Determine the (x, y) coordinate at the center of the cell enclosing the given text.  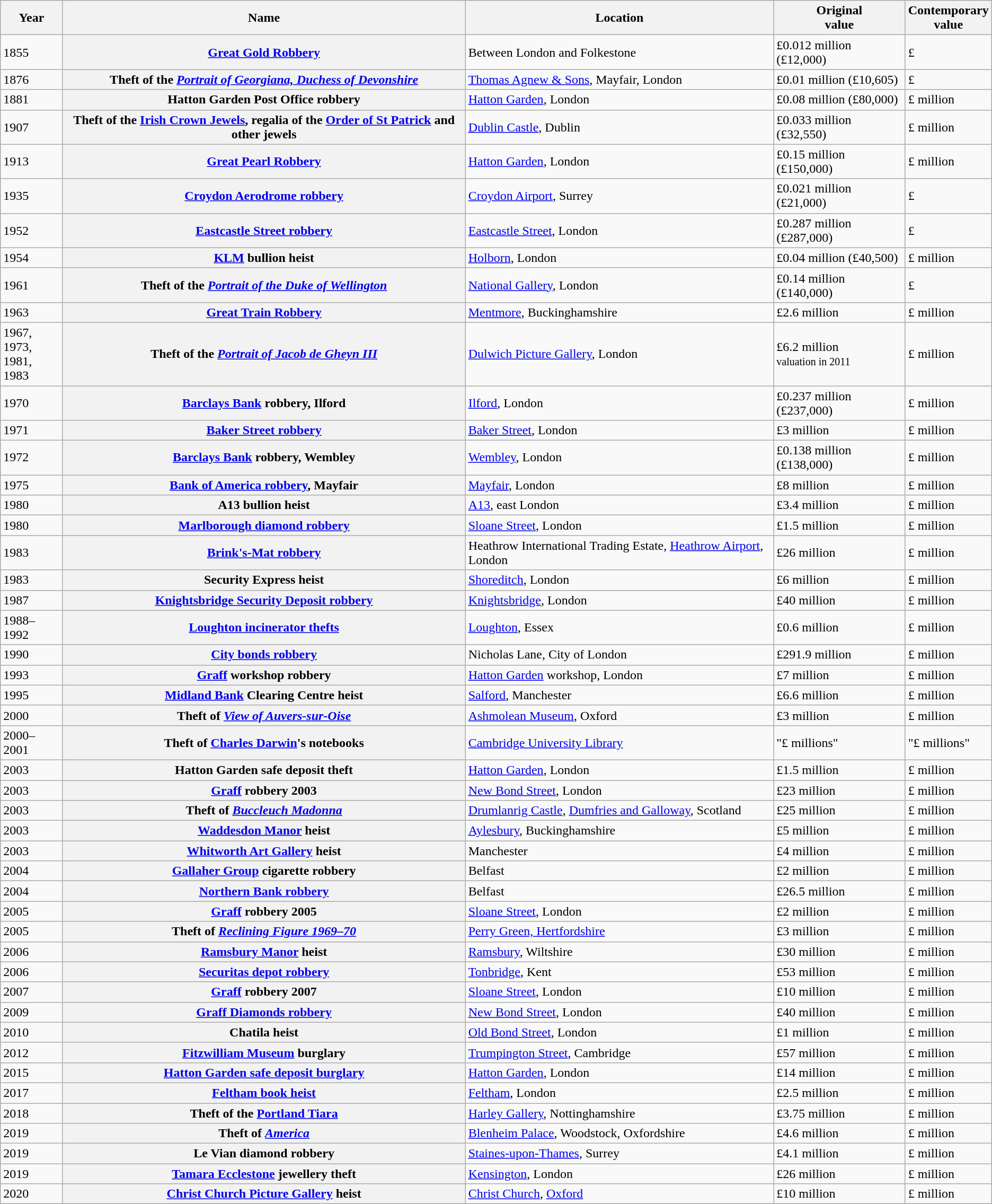
Gallaher Group cigarette robbery (264, 871)
Christ Church, Oxford (619, 1194)
Trumpington Street, Cambridge (619, 1052)
Year (32, 18)
Loughton incinerator thefts (264, 628)
Heathrow International Trading Estate, Heathrow Airport, London (619, 552)
Salford, Manchester (619, 695)
1935 (32, 196)
Tamara Ecclestone jewellery theft (264, 1174)
Originalvalue (839, 18)
Mentmore, Buckinghamshire (619, 312)
2017 (32, 1093)
£0.021 million (£21,000) (839, 196)
Barclays Bank robbery, Wembley (264, 458)
£3.4 million (839, 505)
1967, 1973,1981, 1983 (32, 354)
2015 (32, 1073)
Shoreditch, London (619, 580)
£0.237 million (£237,000) (839, 403)
A13, east London (619, 505)
1881 (32, 100)
2007 (32, 992)
£4 million (839, 851)
£8 million (839, 485)
Theft of Charles Darwin's notebooks (264, 742)
Blenheim Palace, Woodstock, Oxfordshire (619, 1133)
Hatton Garden safe deposit burglary (264, 1073)
1961 (32, 285)
Theft of the Portland Tiara (264, 1113)
Graff Diamonds robbery (264, 1012)
£5 million (839, 831)
Mayfair, London (619, 485)
Knightsbridge, London (619, 600)
Drumlanrig Castle, Dumfries and Galloway, Scotland (619, 811)
Graff workshop robbery (264, 675)
1855 (32, 52)
1995 (32, 695)
£6.6 million (839, 695)
£1 million (839, 1032)
2000–2001 (32, 742)
1876 (32, 80)
A13 bullion heist (264, 505)
Aylesbury, Buckinghamshire (619, 831)
Baker Street, London (619, 430)
Ilford, London (619, 403)
Northern Bank robbery (264, 891)
Brink's-Mat robbery (264, 552)
Ashmolean Museum, Oxford (619, 715)
Harley Gallery, Nottinghamshire (619, 1113)
Security Express heist (264, 580)
£0.287 million (£287,000) (839, 230)
National Gallery, London (619, 285)
2000 (32, 715)
2020 (32, 1194)
1971 (32, 430)
Tonbridge, Kent (619, 972)
£4.1 million (839, 1154)
£6.2 millionvaluation in 2011 (839, 354)
2009 (32, 1012)
1972 (32, 458)
Feltham book heist (264, 1093)
KLM bullion heist (264, 258)
Waddesdon Manor heist (264, 831)
Croydon Airport, Surrey (619, 196)
£0.15 million (£150,000) (839, 161)
Theft of the Irish Crown Jewels, regalia of the Order of St Patrick and other jewels (264, 127)
Chatila heist (264, 1032)
£0.08 million (£80,000) (839, 100)
£7 million (839, 675)
Graff robbery 2003 (264, 790)
Theft of View of Auvers-sur-Oise (264, 715)
£0.01 million (£10,605) (839, 80)
£30 million (839, 952)
1988–1992 (32, 628)
Loughton, Essex (619, 628)
Theft of the Portrait of Georgiana, Duchess of Devonshire (264, 80)
1952 (32, 230)
£25 million (839, 811)
£57 million (839, 1052)
1975 (32, 485)
1913 (32, 161)
Perry Green, Hertfordshire (619, 931)
Wembley, London (619, 458)
Graff robbery 2007 (264, 992)
1987 (32, 600)
2012 (32, 1052)
Theft of America (264, 1133)
£14 million (839, 1073)
Graff robbery 2005 (264, 911)
£0.04 million (£40,500) (839, 258)
Le Vian diamond robbery (264, 1154)
Theft of Reclining Figure 1969–70 (264, 931)
£23 million (839, 790)
£0.033 million (£32,550) (839, 127)
Between London and Folkestone (619, 52)
Midland Bank Clearing Centre heist (264, 695)
Knightsbridge Security Deposit robbery (264, 600)
Theft of the Portrait of the Duke of Wellington (264, 285)
Fitzwilliam Museum burglary (264, 1052)
Cambridge University Library (619, 742)
Contemporaryvalue (949, 18)
£2.5 million (839, 1093)
1907 (32, 127)
2010 (32, 1032)
1954 (32, 258)
Nicholas Lane, City of London (619, 655)
£291.9 million (839, 655)
Whitworth Art Gallery heist (264, 851)
£4.6 million (839, 1133)
1970 (32, 403)
£2.6 million (839, 312)
Thomas Agnew & Sons, Mayfair, London (619, 80)
Eastcastle Street robbery (264, 230)
Christ Church Picture Gallery heist (264, 1194)
Holborn, London (619, 258)
Great Pearl Robbery (264, 161)
£0.012 million (£12,000) (839, 52)
2018 (32, 1113)
£26.5 million (839, 891)
Manchester (619, 851)
Ramsbury Manor heist (264, 952)
Theft of the Portrait of Jacob de Gheyn III (264, 354)
£0.138 million (£138,000) (839, 458)
Hatton Garden workshop, London (619, 675)
£3.75 million (839, 1113)
Feltham, London (619, 1093)
City bonds robbery (264, 655)
Great Gold Robbery (264, 52)
1963 (32, 312)
Croydon Aerodrome robbery (264, 196)
£53 million (839, 972)
Name (264, 18)
£6 million (839, 580)
Hatton Garden safe deposit theft (264, 770)
Eastcastle Street, London (619, 230)
Kensington, London (619, 1174)
Location (619, 18)
Ramsbury, Wiltshire (619, 952)
Baker Street robbery (264, 430)
£0.14 million (£140,000) (839, 285)
Theft of Buccleuch Madonna (264, 811)
Great Train Robbery (264, 312)
Hatton Garden Post Office robbery (264, 100)
Dulwich Picture Gallery, London (619, 354)
1990 (32, 655)
Dublin Castle, Dublin (619, 127)
1993 (32, 675)
Staines-upon-Thames, Surrey (619, 1154)
Securitas depot robbery (264, 972)
Barclays Bank robbery, Ilford (264, 403)
Marlborough diamond robbery (264, 525)
£0.6 million (839, 628)
Old Bond Street, London (619, 1032)
Bank of America robbery, Mayfair (264, 485)
